Capture the cell that displays the provided text and extract its (x, y) central coordinate. 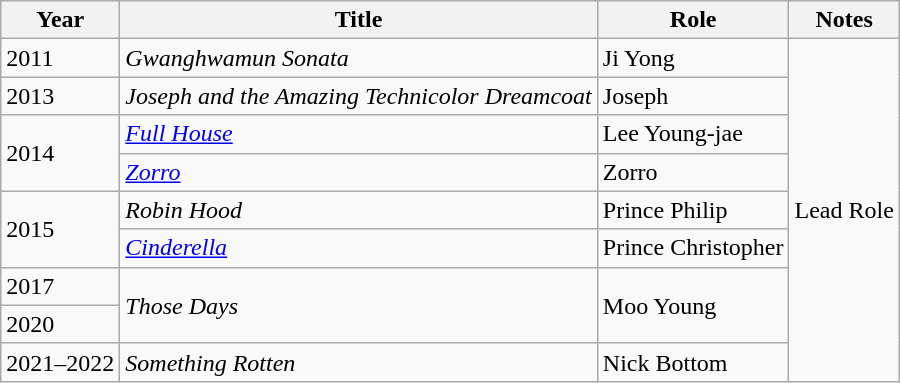
Title (358, 20)
Those Days (358, 305)
2011 (60, 58)
Something Rotten (358, 362)
Joseph (693, 96)
Prince Philip (693, 210)
2021–2022 (60, 362)
2015 (60, 229)
2017 (60, 286)
Nick Bottom (693, 362)
Joseph and the Amazing Technicolor Dreamcoat (358, 96)
Gwanghwamun Sonata (358, 58)
Full House (358, 134)
Lead Role (844, 210)
Moo Young (693, 305)
Prince Christopher (693, 248)
Ji Yong (693, 58)
Lee Young-jae (693, 134)
Year (60, 20)
Robin Hood (358, 210)
2014 (60, 153)
Role (693, 20)
Cinderella (358, 248)
Notes (844, 20)
2020 (60, 324)
2013 (60, 96)
